Find where the given text appears and provide that cell's center as (x, y) coordinate. 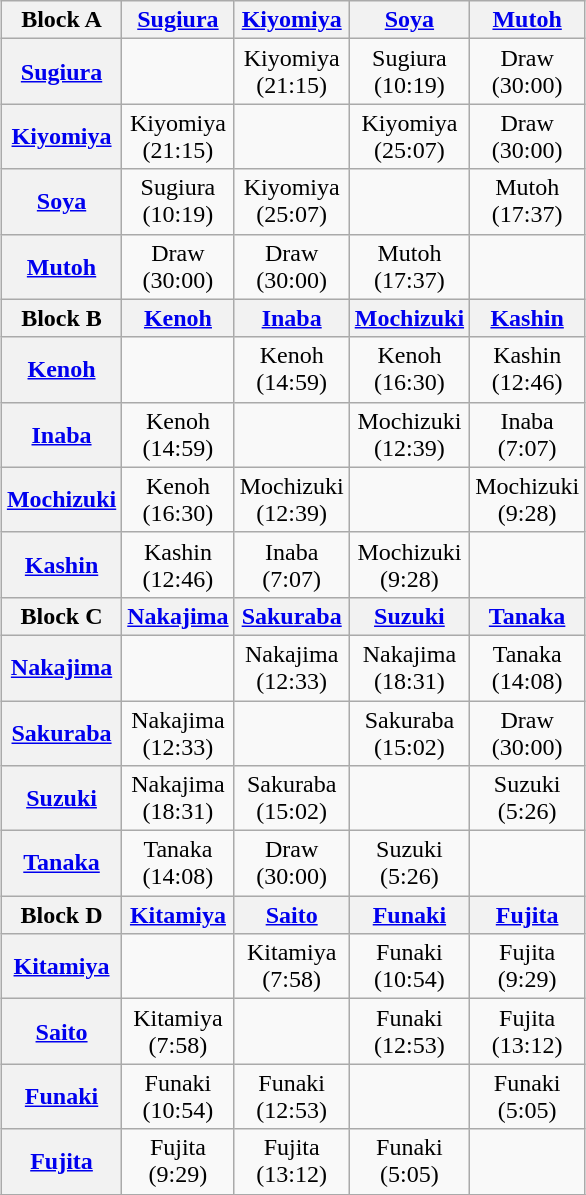
Block A (61, 20)
Block B (61, 318)
Block C (61, 616)
Block D (61, 915)
